Scan for the cell matching the given text and deliver its (x, y) coordinate at center. 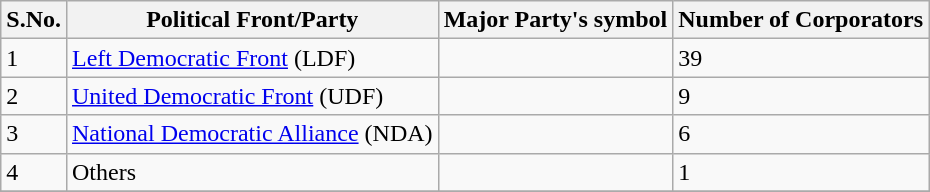
Political Front/Party (252, 20)
Left Democratic Front (LDF) (252, 58)
Number of Corporators (801, 20)
6 (801, 134)
S.No. (34, 20)
Major Party's symbol (556, 20)
4 (34, 172)
United Democratic Front (UDF) (252, 96)
National Democratic Alliance (NDA) (252, 134)
Others (252, 172)
2 (34, 96)
39 (801, 58)
9 (801, 96)
3 (34, 134)
